Output the (x, y) coordinate of the center of the cell containing the given text.  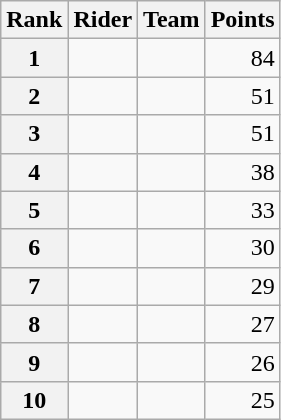
Rank (34, 20)
9 (34, 362)
29 (242, 286)
3 (34, 134)
10 (34, 400)
30 (242, 248)
7 (34, 286)
6 (34, 248)
84 (242, 58)
8 (34, 324)
38 (242, 172)
Rider (103, 20)
4 (34, 172)
26 (242, 362)
Points (242, 20)
25 (242, 400)
33 (242, 210)
1 (34, 58)
Team (172, 20)
5 (34, 210)
27 (242, 324)
2 (34, 96)
